Extract the (X, Y) coordinate from the center of the cell holding the provided text.  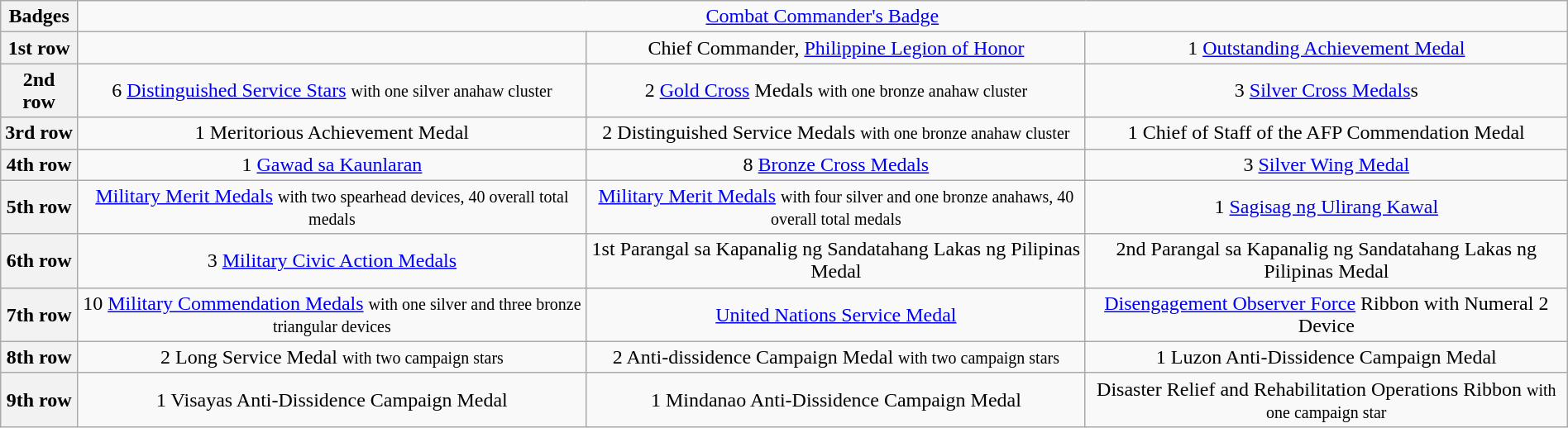
1 Mindanao Anti-Dissidence Campaign Medal (835, 400)
2 Distinguished Service Medals with one bronze anahaw cluster (835, 133)
4th row (40, 164)
Chief Commander, Philippine Legion of Honor (835, 48)
Military Merit Medals with four silver and one bronze anahaws, 40 overall total medals (835, 207)
6 Distinguished Service Stars with one silver anahaw cluster (332, 91)
1 Outstanding Achievement Medal (1327, 48)
3 Silver Cross Medalss (1327, 91)
5th row (40, 207)
1 Chief of Staff of the AFP Commendation Medal (1327, 133)
7th row (40, 314)
1 Meritorious Achievement Medal (332, 133)
1st Parangal sa Kapanalig ng Sandatahang Lakas ng Pilipinas Medal (835, 261)
3 Military Civic Action Medals (332, 261)
2nd Parangal sa Kapanalig ng Sandatahang Lakas ng Pilipinas Medal (1327, 261)
1 Visayas Anti-Dissidence Campaign Medal (332, 400)
United Nations Service Medal (835, 314)
6th row (40, 261)
2 Long Service Medal with two campaign stars (332, 357)
8 Bronze Cross Medals (835, 164)
1 Sagisag ng Ulirang Kawal (1327, 207)
1st row (40, 48)
9th row (40, 400)
Combat Commander's Badge (822, 17)
2nd row (40, 91)
3 Silver Wing Medal (1327, 164)
Disengagement Observer Force Ribbon with Numeral 2 Device (1327, 314)
1 Luzon Anti-Dissidence Campaign Medal (1327, 357)
Disaster Relief and Rehabilitation Operations Ribbon with one campaign star (1327, 400)
10 Military Commendation Medals with one silver and three bronze triangular devices (332, 314)
Military Merit Medals with two spearhead devices, 40 overall total medals (332, 207)
8th row (40, 357)
3rd row (40, 133)
1 Gawad sa Kaunlaran (332, 164)
Badges (40, 17)
2 Anti-dissidence Campaign Medal with two campaign stars (835, 357)
2 Gold Cross Medals with one bronze anahaw cluster (835, 91)
